Detect which cell encompasses the target text, then output its (x, y) center coordinate. 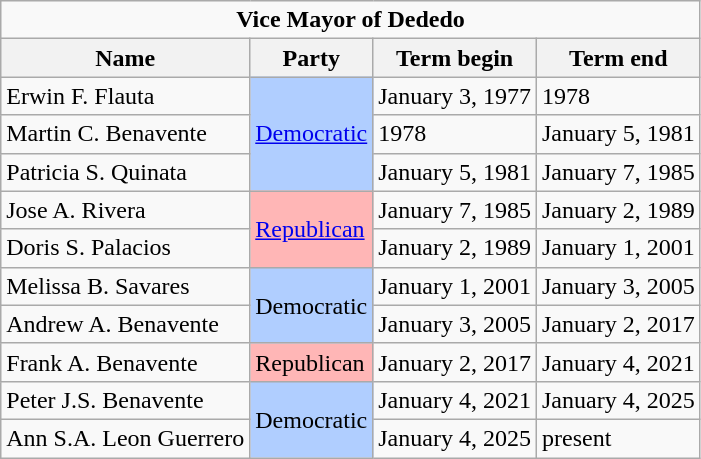
Frank A. Benavente (126, 362)
Doris S. Palacios (126, 248)
January 3, 1977 (455, 96)
Andrew A. Benavente (126, 324)
Peter J.S. Benavente (126, 400)
Jose A. Rivera (126, 210)
Ann S.A. Leon Guerrero (126, 438)
Term end (618, 58)
Patricia S. Quinata (126, 172)
Vice Mayor of Dededo (350, 20)
Party (312, 58)
Erwin F. Flauta (126, 96)
present (618, 438)
Name (126, 58)
Melissa B. Savares (126, 286)
Term begin (455, 58)
Martin C. Benavente (126, 134)
